Return the [X, Y] coordinate for the center point of the cell that contains the specified text.  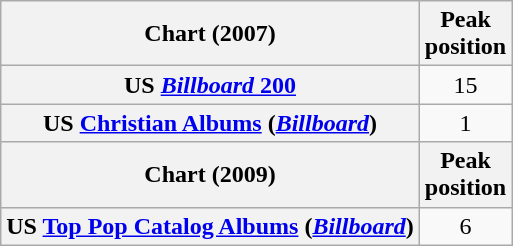
US Christian Albums (Billboard) [210, 123]
15 [465, 85]
Chart (2007) [210, 34]
1 [465, 123]
US Top Pop Catalog Albums (Billboard) [210, 226]
6 [465, 226]
US Billboard 200 [210, 85]
Chart (2009) [210, 174]
